From the cell containing the given text, extract its center point as [x, y] coordinate. 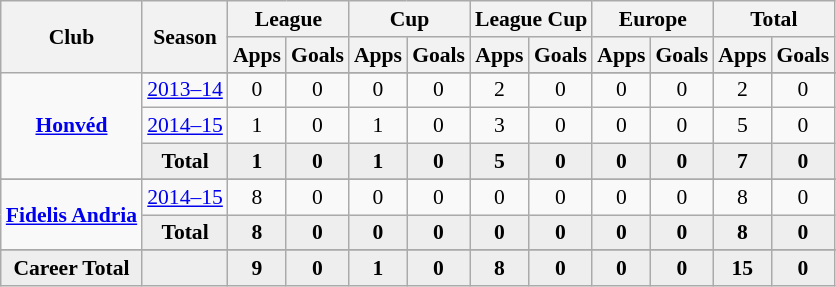
9 [257, 269]
Honvéd [72, 126]
League [288, 19]
Season [185, 36]
Club [72, 36]
Europe [652, 19]
7 [742, 162]
Fidelis Andria [72, 214]
Career Total [72, 269]
15 [742, 269]
Cup [410, 19]
League Cup [531, 19]
2013–14 [185, 90]
3 [500, 126]
